Extract the [x, y] coordinate from the center of the cell holding the provided text.  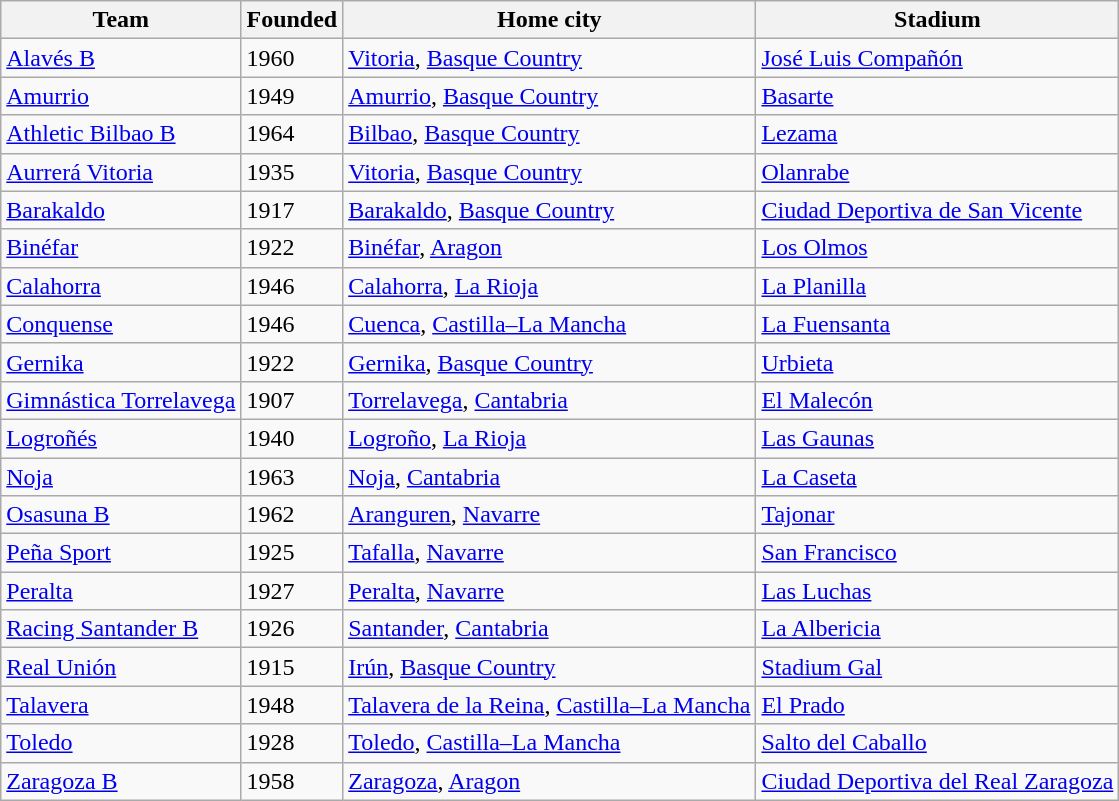
Amurrio, Basque Country [550, 96]
Gernika, Basque Country [550, 362]
1949 [292, 96]
Zaragoza B [121, 781]
1925 [292, 553]
1962 [292, 515]
Ciudad Deportiva del Real Zaragoza [938, 781]
Noja, Cantabria [550, 477]
1958 [292, 781]
Peralta [121, 591]
Talavera [121, 705]
Peralta, Navarre [550, 591]
Irún, Basque Country [550, 667]
Binéfar, Aragon [550, 248]
Gernika [121, 362]
Bilbao, Basque Country [550, 134]
Alavés B [121, 58]
1917 [292, 210]
Stadium [938, 20]
Toledo [121, 743]
Las Gaunas [938, 438]
Aranguren, Navarre [550, 515]
Barakaldo [121, 210]
Las Luchas [938, 591]
Salto del Caballo [938, 743]
Team [121, 20]
Home city [550, 20]
Osasuna B [121, 515]
Los Olmos [938, 248]
1935 [292, 172]
Cuenca, Castilla–La Mancha [550, 324]
1907 [292, 400]
Calahorra, La Rioja [550, 286]
Torrelavega, Cantabria [550, 400]
Racing Santander B [121, 629]
San Francisco [938, 553]
Barakaldo, Basque Country [550, 210]
1926 [292, 629]
Conquense [121, 324]
El Prado [938, 705]
Tafalla, Navarre [550, 553]
Tajonar [938, 515]
Amurrio [121, 96]
1940 [292, 438]
El Malecón [938, 400]
1928 [292, 743]
1964 [292, 134]
La Planilla [938, 286]
Peña Sport [121, 553]
Talavera de la Reina, Castilla–La Mancha [550, 705]
Logroñés [121, 438]
1948 [292, 705]
1927 [292, 591]
Lezama [938, 134]
Urbieta [938, 362]
Calahorra [121, 286]
1915 [292, 667]
Zaragoza, Aragon [550, 781]
Noja [121, 477]
La Fuensanta [938, 324]
La Caseta [938, 477]
Logroño, La Rioja [550, 438]
Ciudad Deportiva de San Vicente [938, 210]
Santander, Cantabria [550, 629]
1960 [292, 58]
Basarte [938, 96]
Founded [292, 20]
La Albericia [938, 629]
Binéfar [121, 248]
1963 [292, 477]
Aurrerá Vitoria [121, 172]
Athletic Bilbao B [121, 134]
Gimnástica Torrelavega [121, 400]
Olanrabe [938, 172]
José Luis Compañón [938, 58]
Stadium Gal [938, 667]
Real Unión [121, 667]
Toledo, Castilla–La Mancha [550, 743]
